From the cell containing the given text, extract its center point as (x, y) coordinate. 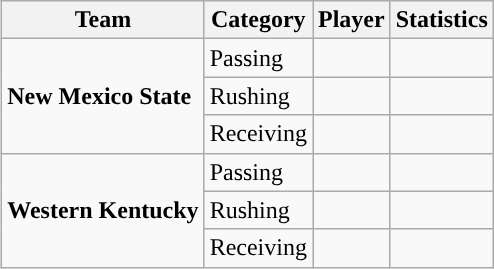
Player (351, 20)
Category (258, 20)
New Mexico State (103, 96)
Statistics (442, 20)
Western Kentucky (103, 210)
Team (103, 20)
